Identify which cell holds the provided text, then report its (X, Y) central coordinate. 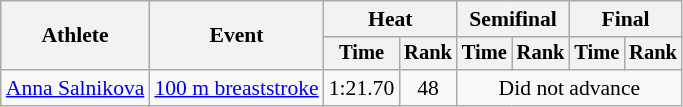
100 m breaststroke (236, 88)
Anna Salnikova (76, 88)
Did not advance (570, 88)
Final (625, 19)
Athlete (76, 36)
Event (236, 36)
Heat (390, 19)
Semifinal (513, 19)
48 (428, 88)
1:21.70 (362, 88)
